Find where the given text appears and provide that cell's center as (x, y) coordinate. 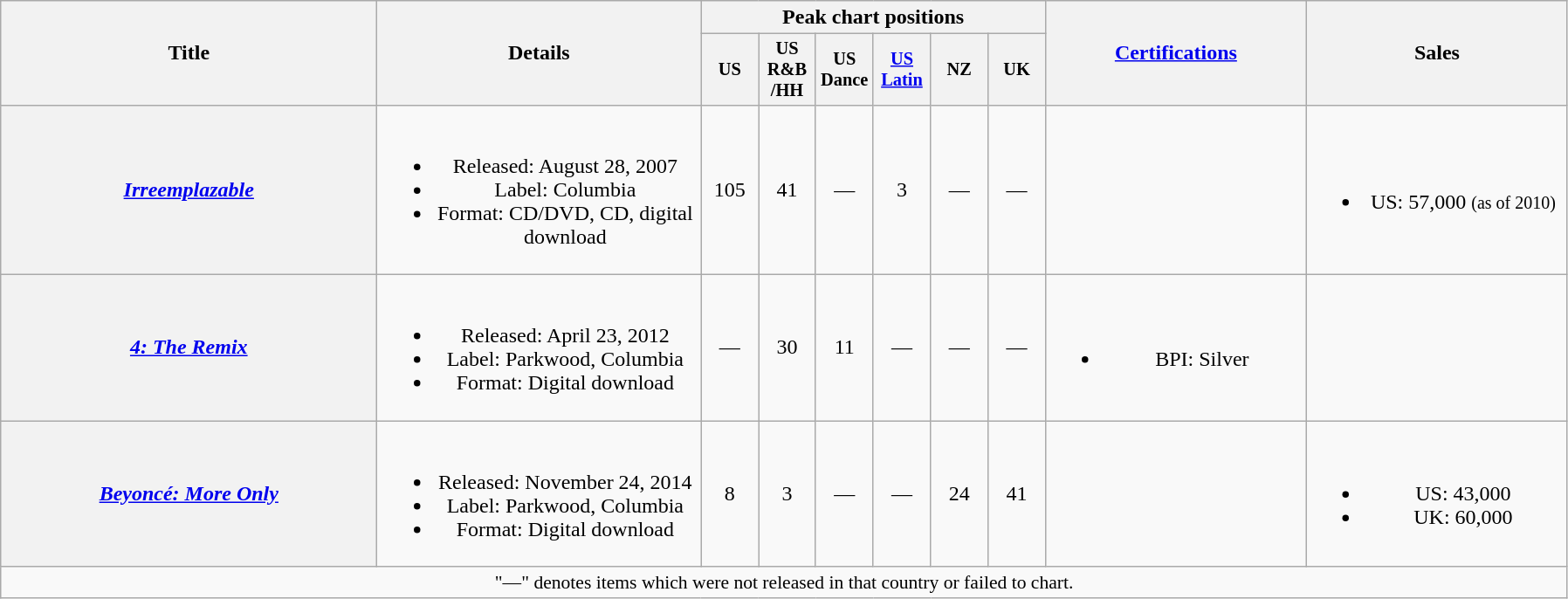
US: 57,000 (as of 2010) (1437, 189)
Released: August 28, 2007Label: ColumbiaFormat: CD/DVD, CD, digital download (540, 189)
"—" denotes items which were not released in that country or failed to chart. (784, 582)
30 (787, 348)
Peak chart positions (873, 17)
Beyoncé: More Only (189, 494)
USR&B/HH (787, 70)
Certifications (1175, 53)
NZ (959, 70)
US: 43,000UK: 60,000 (1437, 494)
USLatin (902, 70)
Sales (1437, 53)
8 (730, 494)
BPI: Silver (1175, 348)
4: The Remix (189, 348)
UK (1017, 70)
Details (540, 53)
Title (189, 53)
24 (959, 494)
Released: November 24, 2014Label: Parkwood, ColumbiaFormat: Digital download (540, 494)
USDance (844, 70)
Released: April 23, 2012Label: Parkwood, ColumbiaFormat: Digital download (540, 348)
11 (844, 348)
Irreemplazable (189, 189)
105 (730, 189)
US (730, 70)
